Extract the [x, y] coordinate from the center of the cell holding the provided text.  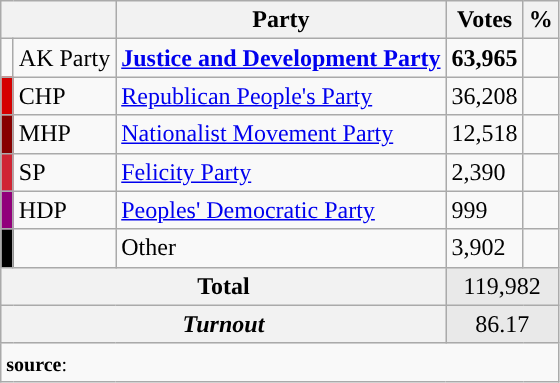
Party [281, 20]
Turnout [224, 324]
Justice and Development Party [281, 58]
Republican People's Party [281, 96]
Felicity Party [281, 172]
12,518 [484, 134]
3,902 [484, 248]
63,965 [484, 58]
86.17 [502, 324]
AK Party [64, 58]
Other [281, 248]
999 [484, 210]
Nationalist Movement Party [281, 134]
36,208 [484, 96]
source: [280, 362]
2,390 [484, 172]
HDP [64, 210]
Total [224, 286]
Peoples' Democratic Party [281, 210]
SP [64, 172]
119,982 [502, 286]
Votes [484, 20]
CHP [64, 96]
MHP [64, 134]
% [540, 20]
